Identify which cell holds the provided text, then report its (X, Y) central coordinate. 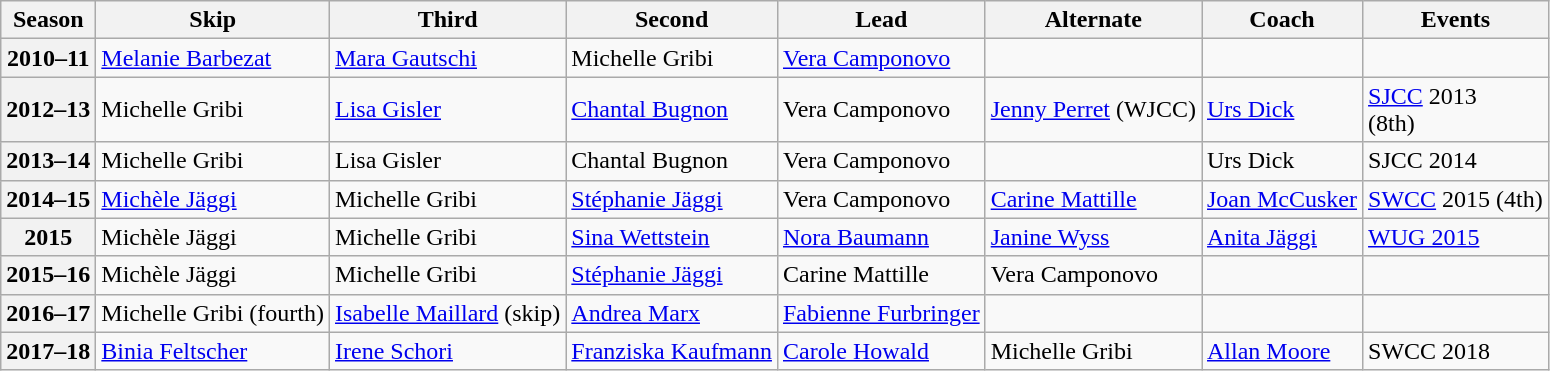
2017–18 (48, 351)
2014–15 (48, 199)
Nora Baumann (881, 237)
Janine Wyss (1093, 237)
Michelle Gribi (fourth) (213, 313)
SWCC 2018 (1456, 351)
Irene Schori (447, 351)
Anita Jäggi (1282, 237)
Skip (213, 20)
Binia Feltscher (213, 351)
2013–14 (48, 161)
Events (1456, 20)
Jenny Perret (WJCC) (1093, 110)
Joan McCusker (1282, 199)
Alternate (1093, 20)
SWCC 2015 (4th) (1456, 199)
Mara Gautschi (447, 58)
Andrea Marx (672, 313)
Second (672, 20)
Isabelle Maillard (skip) (447, 313)
Allan Moore (1282, 351)
2012–13 (48, 110)
2015–16 (48, 275)
Fabienne Furbringer (881, 313)
Melanie Barbezat (213, 58)
SJCC 2014 (1456, 161)
SJCC 2013 (8th) (1456, 110)
Coach (1282, 20)
2015 (48, 237)
Third (447, 20)
Lead (881, 20)
Carole Howald (881, 351)
Season (48, 20)
2016–17 (48, 313)
2010–11 (48, 58)
Franziska Kaufmann (672, 351)
WUG 2015 (1456, 237)
Sina Wettstein (672, 237)
